Return the [x, y] coordinate for the center point of the cell that contains the specified text.  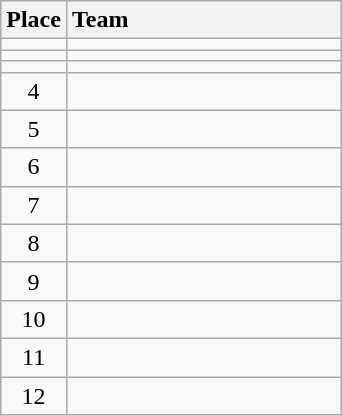
11 [34, 357]
8 [34, 243]
7 [34, 205]
6 [34, 167]
9 [34, 281]
4 [34, 91]
12 [34, 395]
10 [34, 319]
Place [34, 20]
Team [204, 20]
5 [34, 129]
